Provide the (x, y) coordinate of the cell's center where the given text is located.  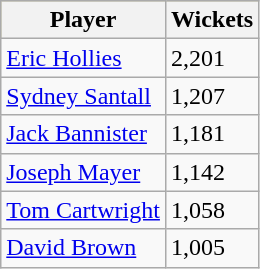
1,181 (212, 134)
Sydney Santall (84, 96)
Tom Cartwright (84, 210)
Eric Hollies (84, 58)
1,005 (212, 248)
2,201 (212, 58)
Jack Bannister (84, 134)
1,207 (212, 96)
1,058 (212, 210)
Joseph Mayer (84, 172)
David Brown (84, 248)
Wickets (212, 20)
Player (84, 20)
1,142 (212, 172)
